Extract the [x, y] coordinate from the center of the cell holding the provided text.  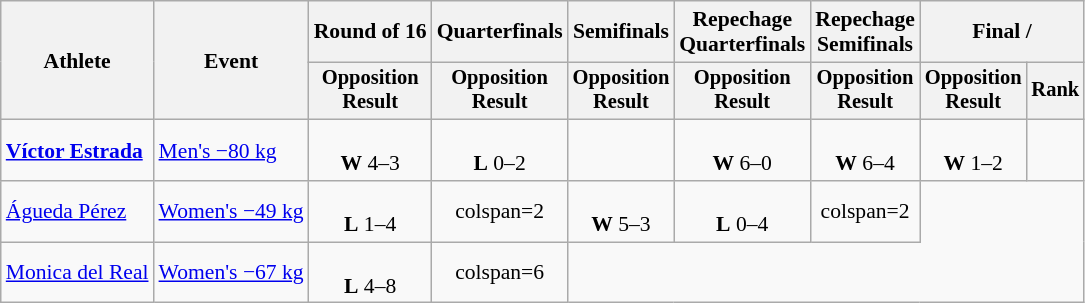
L 0–4 [742, 212]
Women's −67 kg [232, 272]
W 6–4 [865, 150]
Round of 16 [370, 32]
Event [232, 60]
L 0–2 [500, 150]
RepechageQuarterfinals [742, 32]
Rank [1055, 91]
L 4–8 [370, 272]
W 4–3 [370, 150]
Final / [1002, 32]
W 1–2 [974, 150]
W 6–0 [742, 150]
Semifinals [622, 32]
W 5–3 [622, 212]
Men's −80 kg [232, 150]
Quarterfinals [500, 32]
Monica del Real [78, 272]
Women's −49 kg [232, 212]
Athlete [78, 60]
RepechageSemifinals [865, 32]
Águeda Pérez [78, 212]
Víctor Estrada [78, 150]
colspan=6 [500, 272]
L 1–4 [370, 212]
